Search for the cell housing the specified text and yield its [x, y] center coordinate. 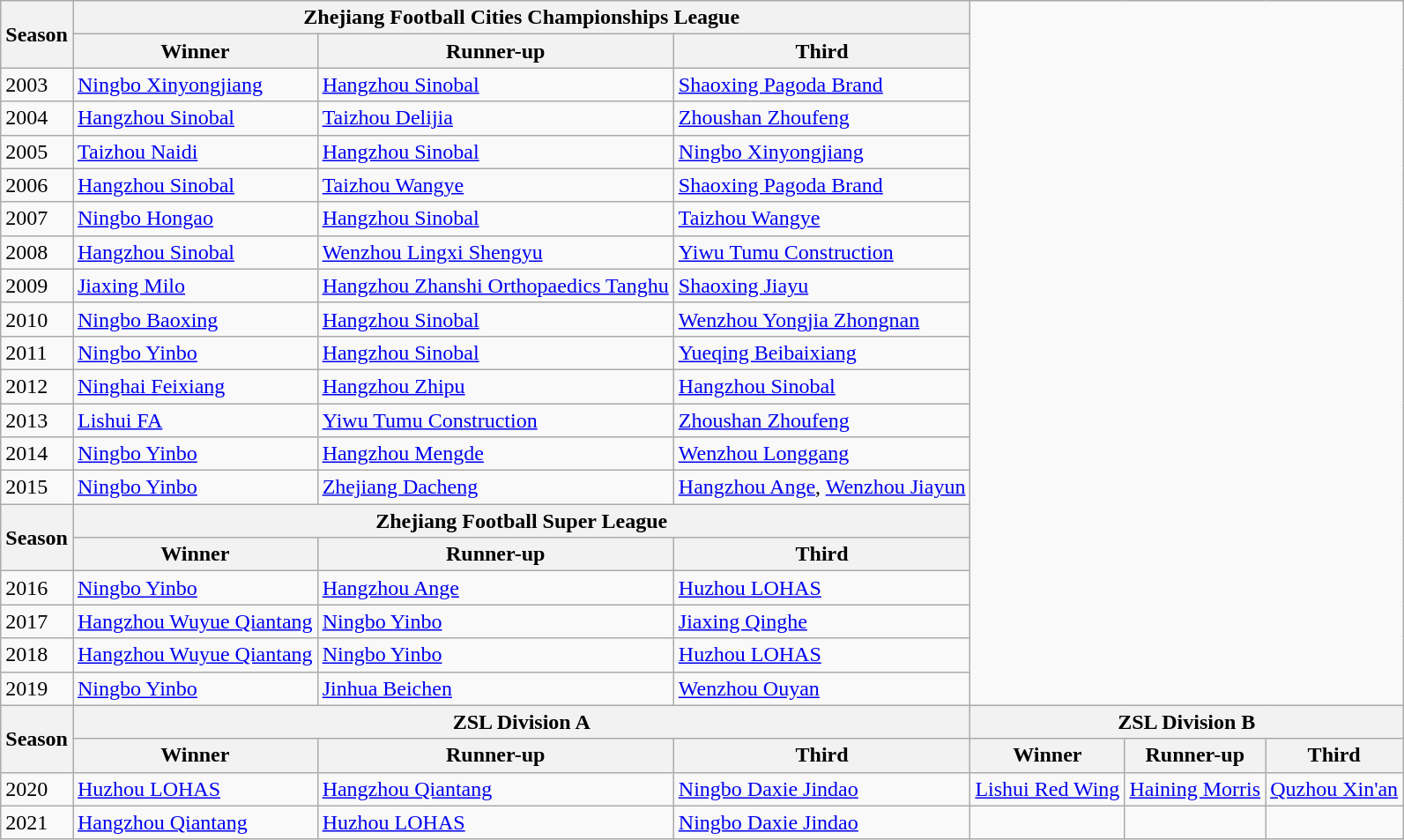
2008 [37, 252]
Zhejiang Football Super League [521, 521]
2006 [37, 185]
Haining Morris [1195, 789]
Wenzhou Ouyan [821, 688]
2013 [37, 420]
Jiaxing Milo [195, 286]
Jiaxing Qinghe [821, 621]
Quzhou Xin'an [1334, 789]
Hangzhou Ange [495, 588]
2021 [37, 822]
Zhejiang Dacheng [495, 487]
2016 [37, 588]
Lishui Red Wing [1047, 789]
2015 [37, 487]
2009 [37, 286]
2010 [37, 319]
2007 [37, 219]
Hangzhou Ange, Wenzhou Jiayun [821, 487]
Taizhou Delijia [495, 118]
Zhejiang Football Cities Championships League [521, 18]
2020 [37, 789]
2012 [37, 386]
Ninghai Feixiang [195, 386]
ZSL Division B [1186, 722]
Taizhou Naidi [195, 152]
Hangzhou Zhanshi Orthopaedics Tanghu [495, 286]
Hangzhou Zhipu [495, 386]
Wenzhou Longgang [821, 454]
Ningbo Hongao [195, 219]
Ningbo Baoxing [195, 319]
2018 [37, 655]
2017 [37, 621]
Jinhua Beichen [495, 688]
Shaoxing Jiayu [821, 286]
2005 [37, 152]
Wenzhou Yongjia Zhongnan [821, 319]
Wenzhou Lingxi Shengyu [495, 252]
2004 [37, 118]
2014 [37, 454]
Hangzhou Mengde [495, 454]
2011 [37, 353]
Lishui FA [195, 420]
2019 [37, 688]
ZSL Division A [521, 722]
Yueqing Beibaixiang [821, 353]
2003 [37, 85]
